Pinpoint the cell where the given text exists, returning its (x, y) midpoint coordinate. 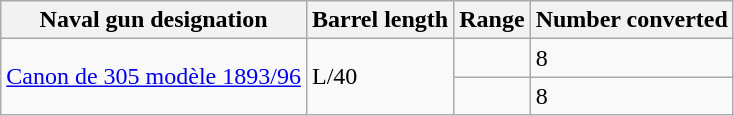
Naval gun designation (154, 20)
Number converted (632, 20)
Barrel length (380, 20)
Range (492, 20)
Canon de 305 modèle 1893/96 (154, 77)
L/40 (380, 77)
